Find where the given text appears and provide that cell's center as (x, y) coordinate. 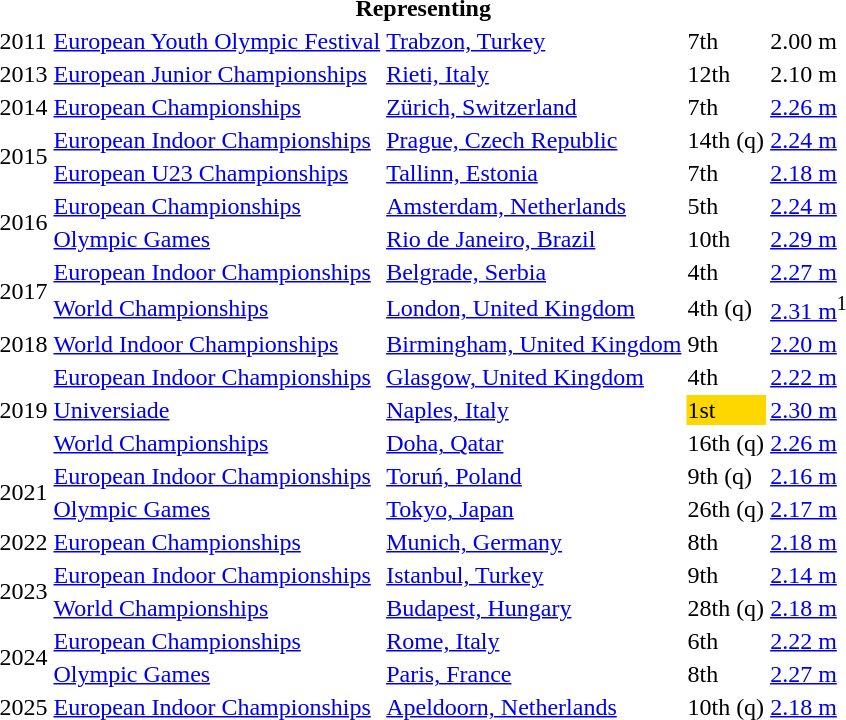
6th (726, 641)
Glasgow, United Kingdom (534, 377)
Tallinn, Estonia (534, 173)
Prague, Czech Republic (534, 140)
26th (q) (726, 509)
World Indoor Championships (217, 344)
Birmingham, United Kingdom (534, 344)
Tokyo, Japan (534, 509)
Amsterdam, Netherlands (534, 206)
Naples, Italy (534, 410)
Toruń, Poland (534, 476)
Istanbul, Turkey (534, 575)
Zürich, Switzerland (534, 107)
Rome, Italy (534, 641)
9th (q) (726, 476)
Rieti, Italy (534, 74)
Paris, France (534, 674)
European Junior Championships (217, 74)
28th (q) (726, 608)
Universiade (217, 410)
4th (q) (726, 308)
16th (q) (726, 443)
Belgrade, Serbia (534, 272)
Budapest, Hungary (534, 608)
European U23 Championships (217, 173)
London, United Kingdom (534, 308)
5th (726, 206)
Trabzon, Turkey (534, 41)
10th (726, 239)
Munich, Germany (534, 542)
14th (q) (726, 140)
1st (726, 410)
European Youth Olympic Festival (217, 41)
Doha, Qatar (534, 443)
Rio de Janeiro, Brazil (534, 239)
12th (726, 74)
